Search for the cell housing the specified text and yield its (x, y) center coordinate. 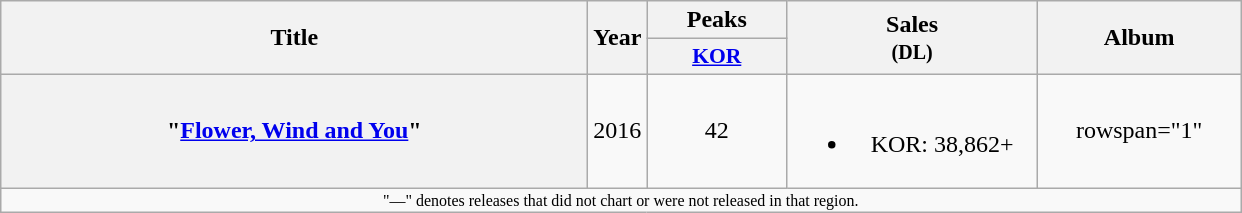
rowspan="1" (1140, 130)
Year (618, 38)
"Flower, Wind and You" (294, 130)
KOR: 38,862+ (912, 130)
Title (294, 38)
2016 (618, 130)
Sales(DL) (912, 38)
"—" denotes releases that did not chart or were not released in that region. (621, 200)
42 (717, 130)
Album (1140, 38)
KOR (717, 57)
Peaks (717, 20)
